Capture the cell that displays the provided text and extract its (x, y) central coordinate. 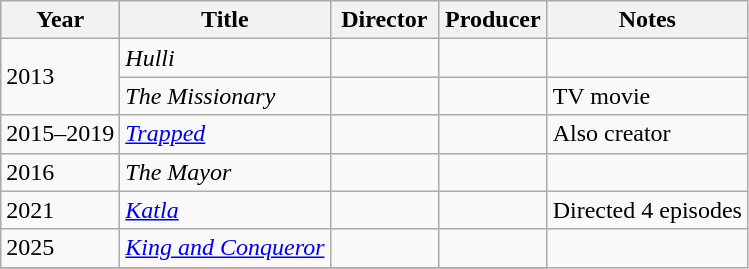
Also creator (647, 134)
Directed 4 episodes (647, 210)
Trapped (225, 134)
2013 (60, 77)
2016 (60, 172)
Hulli (225, 58)
2021 (60, 210)
2015–2019 (60, 134)
Title (225, 20)
Katla (225, 210)
The Missionary (225, 96)
King and Conqueror (225, 248)
2025 (60, 248)
Producer (494, 20)
TV movie (647, 96)
The Mayor (225, 172)
Director (384, 20)
Notes (647, 20)
Year (60, 20)
